Detect which cell encompasses the target text, then output its (X, Y) center coordinate. 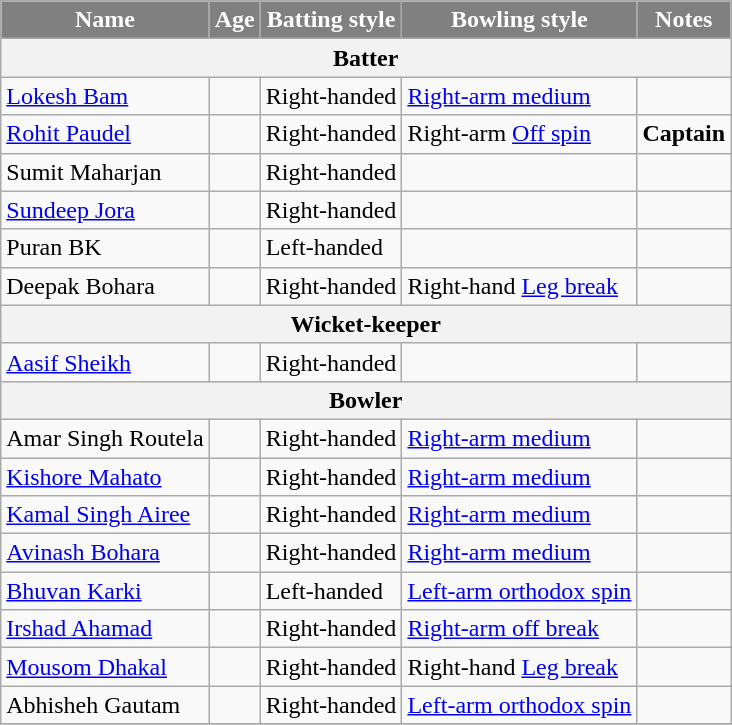
Right-arm Off spin (520, 134)
Irshad Ahamad (105, 629)
Wicket-keeper (366, 324)
Sumit Maharjan (105, 172)
Captain (684, 134)
Batter (366, 58)
Bowling style (520, 20)
Avinash Bohara (105, 553)
Lokesh Bam (105, 96)
Notes (684, 20)
Age (234, 20)
Rohit Paudel (105, 134)
Kishore Mahato (105, 477)
Mousom Dhakal (105, 667)
Puran BK (105, 248)
Name (105, 20)
Bhuvan Karki (105, 591)
Right-arm off break (520, 629)
Kamal Singh Airee (105, 515)
Bowler (366, 400)
Aasif Sheikh (105, 362)
Sundeep Jora (105, 210)
Batting style (331, 20)
Deepak Bohara (105, 286)
Amar Singh Routela (105, 438)
Abhisheh Gautam (105, 705)
